Return the (X, Y) coordinate for the center point of the cell that contains the specified text.  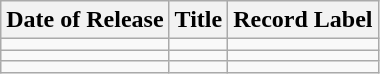
Title (198, 20)
Record Label (303, 20)
Date of Release (85, 20)
